Return the [X, Y] coordinate for the center point of the cell that contains the specified text.  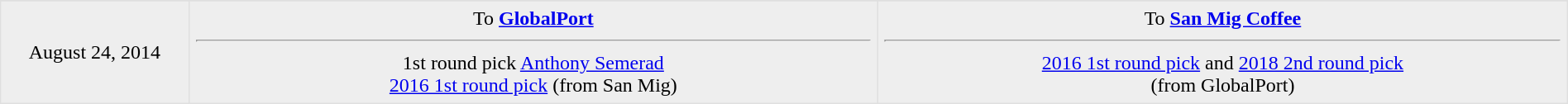
To San Mig Coffee2016 1st round pick and 2018 2nd round pick(from GlobalPort) [1223, 52]
August 24, 2014 [94, 52]
To GlobalPort 1st round pick Anthony Semerad2016 1st round pick (from San Mig) [533, 52]
